Find where the given text appears and provide that cell's center as (X, Y) coordinate. 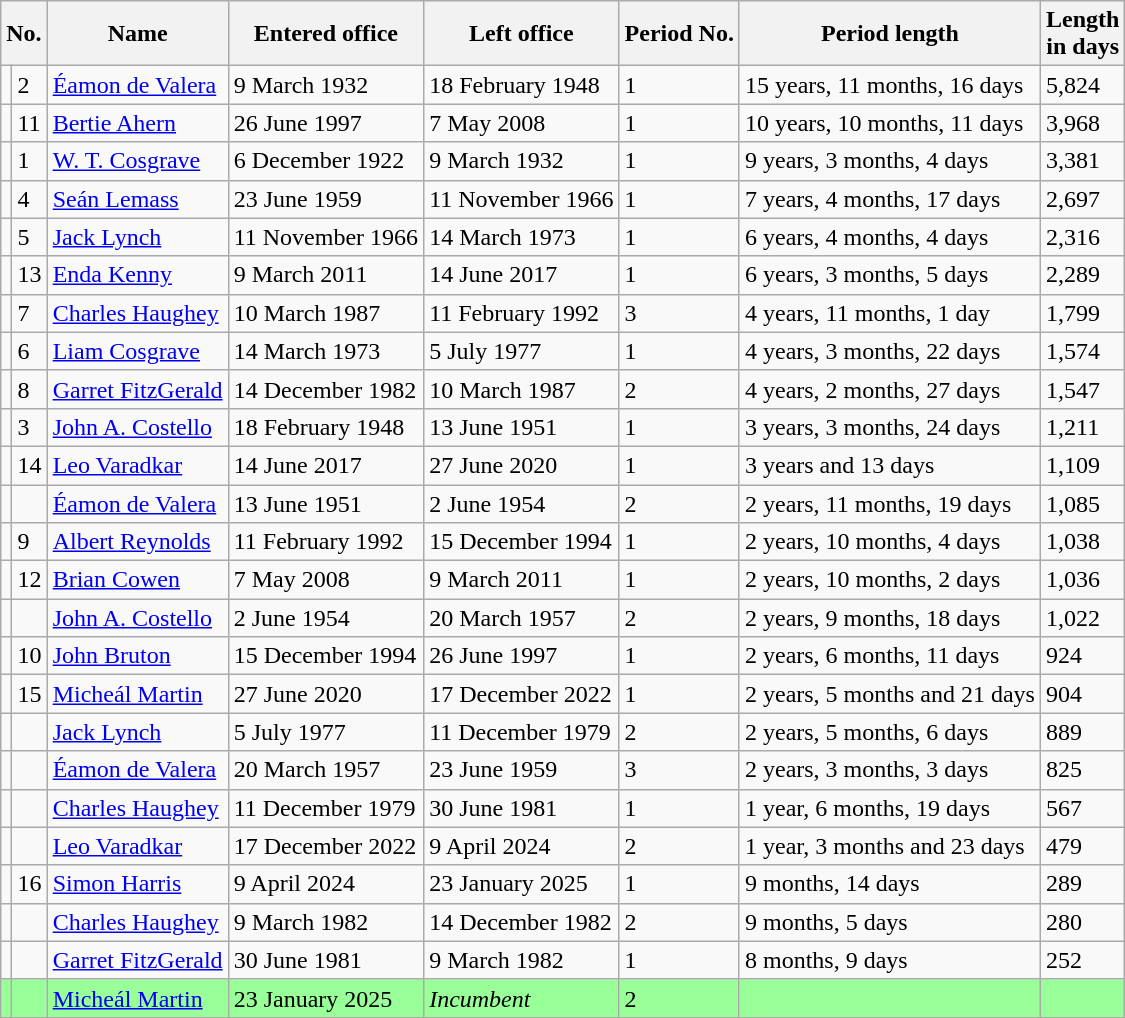
1,109 (1082, 465)
Period No. (679, 34)
2,697 (1082, 199)
12 (30, 580)
6 years, 4 months, 4 days (890, 237)
2 years, 6 months, 11 days (890, 656)
1,211 (1082, 427)
9 (30, 542)
14 (30, 465)
1,022 (1082, 618)
11 (30, 123)
1 year, 3 months and 23 days (890, 846)
Entered office (326, 34)
1,038 (1082, 542)
Bertie Ahern (138, 123)
2 years, 5 months and 21 days (890, 694)
2 years, 5 months, 6 days (890, 732)
2,316 (1082, 237)
1,085 (1082, 503)
567 (1082, 808)
Simon Harris (138, 884)
9 months, 14 days (890, 884)
6 years, 3 months, 5 days (890, 275)
No. (24, 34)
Name (138, 34)
479 (1082, 846)
Lengthin days (1082, 34)
6 (30, 351)
Period length (890, 34)
2 years, 3 months, 3 days (890, 770)
10 (30, 656)
7 (30, 313)
13 (30, 275)
9 years, 3 months, 4 days (890, 161)
2 years, 9 months, 18 days (890, 618)
4 years, 2 months, 27 days (890, 389)
16 (30, 884)
1,799 (1082, 313)
4 years, 3 months, 22 days (890, 351)
9 months, 5 days (890, 922)
1,547 (1082, 389)
289 (1082, 884)
904 (1082, 694)
7 years, 4 months, 17 days (890, 199)
924 (1082, 656)
1,574 (1082, 351)
4 years, 11 months, 1 day (890, 313)
2 years, 10 months, 2 days (890, 580)
Liam Cosgrave (138, 351)
W. T. Cosgrave (138, 161)
5,824 (1082, 85)
Left office (522, 34)
Enda Kenny (138, 275)
Albert Reynolds (138, 542)
889 (1082, 732)
5 (30, 237)
280 (1082, 922)
3,968 (1082, 123)
Seán Lemass (138, 199)
825 (1082, 770)
Brian Cowen (138, 580)
8 months, 9 days (890, 960)
252 (1082, 960)
10 years, 10 months, 11 days (890, 123)
2,289 (1082, 275)
John Bruton (138, 656)
4 (30, 199)
1,036 (1082, 580)
2 years, 10 months, 4 days (890, 542)
1 year, 6 months, 19 days (890, 808)
3 years and 13 days (890, 465)
6 December 1922 (326, 161)
15 (30, 694)
Incumbent (522, 998)
8 (30, 389)
15 years, 11 months, 16 days (890, 85)
3 years, 3 months, 24 days (890, 427)
3,381 (1082, 161)
2 years, 11 months, 19 days (890, 503)
